Locate the cell with the specified text and output its (X, Y) center coordinate. 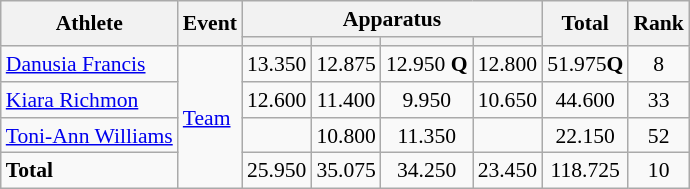
Apparatus (392, 19)
9.950 (427, 100)
Team (210, 117)
12.600 (276, 100)
118.725 (585, 171)
13.350 (276, 64)
51.975Q (585, 64)
10 (658, 171)
35.075 (346, 171)
22.150 (585, 136)
Event (210, 24)
34.250 (427, 171)
12.950 Q (427, 64)
8 (658, 64)
25.950 (276, 171)
44.600 (585, 100)
Athlete (90, 24)
Kiara Richmon (90, 100)
Danusia Francis (90, 64)
12.800 (508, 64)
10.800 (346, 136)
Rank (658, 24)
33 (658, 100)
52 (658, 136)
12.875 (346, 64)
10.650 (508, 100)
23.450 (508, 171)
11.350 (427, 136)
11.400 (346, 100)
Toni-Ann Williams (90, 136)
